Find where the given text appears and provide that cell's center as (x, y) coordinate. 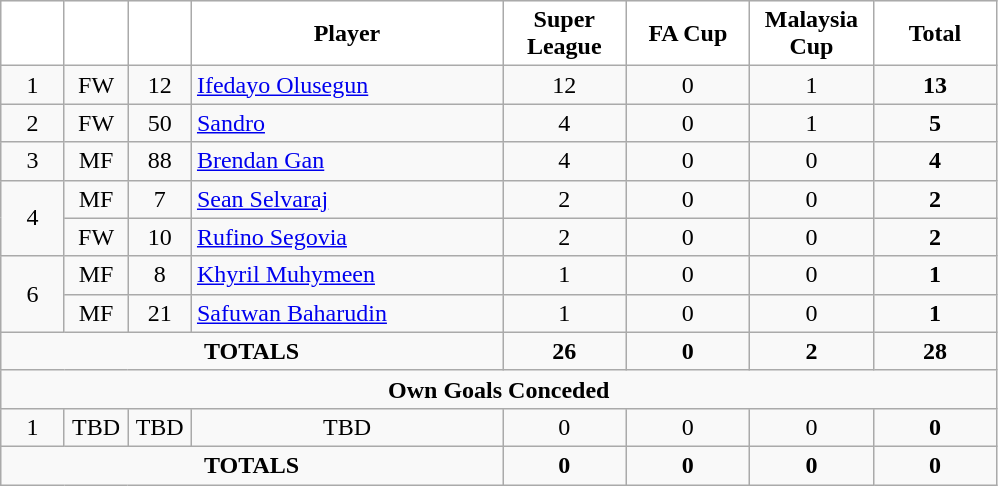
Malaysia Cup (812, 34)
Total (935, 34)
Sandro (346, 123)
7 (160, 199)
21 (160, 313)
Super League (564, 34)
FA Cup (688, 34)
Brendan Gan (346, 161)
Khyril Muhymeen (346, 275)
6 (33, 294)
Safuwan Baharudin (346, 313)
Own Goals Conceded (499, 389)
50 (160, 123)
28 (935, 351)
88 (160, 161)
10 (160, 237)
Rufino Segovia (346, 237)
3 (33, 161)
Sean Selvaraj (346, 199)
Player (346, 34)
8 (160, 275)
26 (564, 351)
13 (935, 85)
Ifedayo Olusegun (346, 85)
5 (935, 123)
